Identify which cell holds the provided text, then report its [x, y] central coordinate. 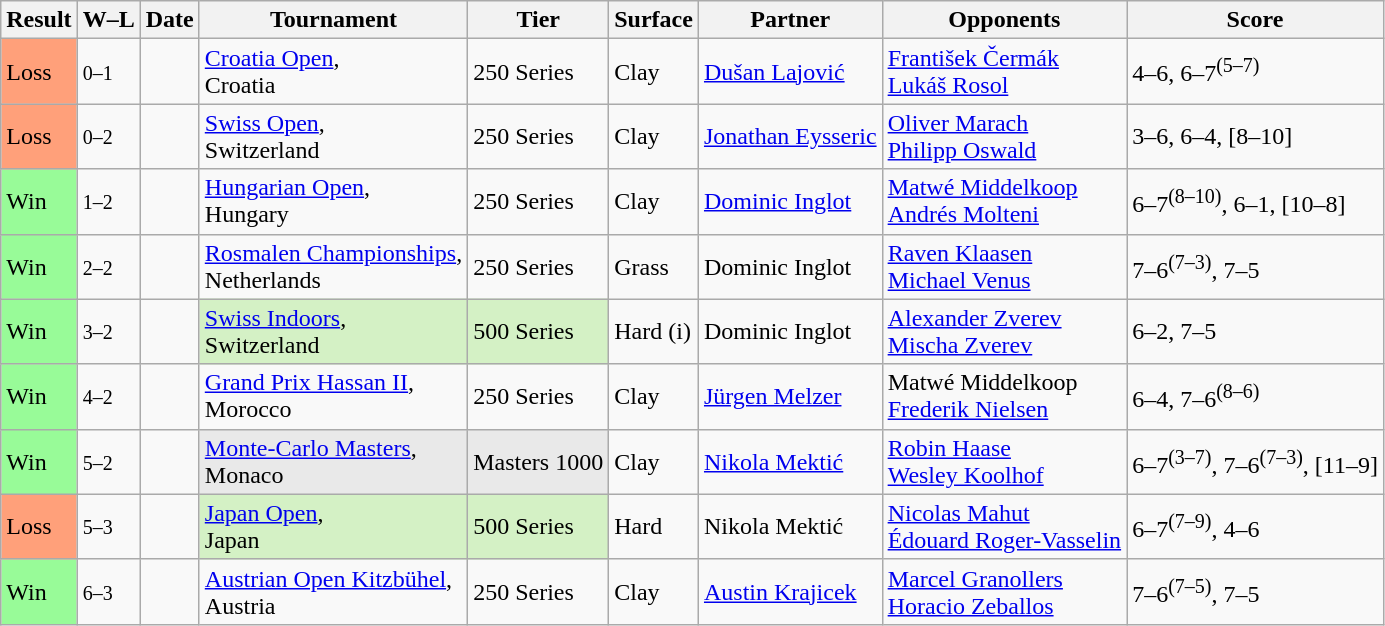
Raven Klaasen Michael Venus [1004, 266]
Score [1256, 20]
6–7(7–9), 4–6 [1256, 526]
5–2 [108, 462]
Oliver Marach Philipp Oswald [1004, 136]
Grand Prix Hassan II,Morocco [333, 396]
Swiss Open,Switzerland [333, 136]
Matwé Middelkoop Andrés Molteni [1004, 202]
Swiss Indoors,Switzerland [333, 332]
Marcel Granollers Horacio Zeballos [1004, 592]
Partner [790, 20]
2–2 [108, 266]
0–1 [108, 72]
Matwé Middelkoop Frederik Nielsen [1004, 396]
Dušan Lajović [790, 72]
1–2 [108, 202]
Monte-Carlo Masters,Monaco [333, 462]
W–L [108, 20]
Nicolas Mahut Édouard Roger-Vasselin [1004, 526]
Austin Krajicek [790, 592]
Hungarian Open,Hungary [333, 202]
Date [170, 20]
Tournament [333, 20]
Jonathan Eysseric [790, 136]
Hard [654, 526]
Robin Haase Wesley Koolhof [1004, 462]
Rosmalen Championships,Netherlands [333, 266]
Masters 1000 [538, 462]
3–2 [108, 332]
Surface [654, 20]
Tier [538, 20]
6–3 [108, 592]
6–7(3–7), 7–6(7–3), [11–9] [1256, 462]
Japan Open,Japan [333, 526]
Alexander Zverev Mischa Zverev [1004, 332]
6–7(8–10), 6–1, [10–8] [1256, 202]
4–6, 6–7(5–7) [1256, 72]
Grass [654, 266]
5–3 [108, 526]
Result [39, 20]
Austrian Open Kitzbühel,Austria [333, 592]
Hard (i) [654, 332]
František Čermák Lukáš Rosol [1004, 72]
6–2, 7–5 [1256, 332]
3–6, 6–4, [8–10] [1256, 136]
Croatia Open,Croatia [333, 72]
Opponents [1004, 20]
4–2 [108, 396]
7–6(7–5), 7–5 [1256, 592]
0–2 [108, 136]
Jürgen Melzer [790, 396]
6–4, 7–6(8–6) [1256, 396]
7–6(7–3), 7–5 [1256, 266]
